Search for the cell housing the specified text and yield its (X, Y) center coordinate. 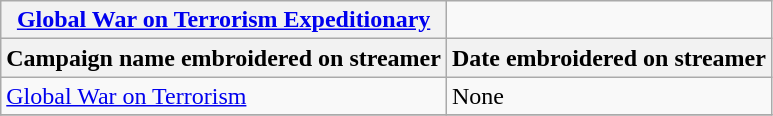
Date embroidered on streamer (608, 58)
Campaign name embroidered on streamer (224, 58)
Global War on Terrorism Expeditionary (224, 20)
Global War on Terrorism (224, 96)
None (608, 96)
